For the text-containing cell, return its midpoint in [X, Y] coordinate format. 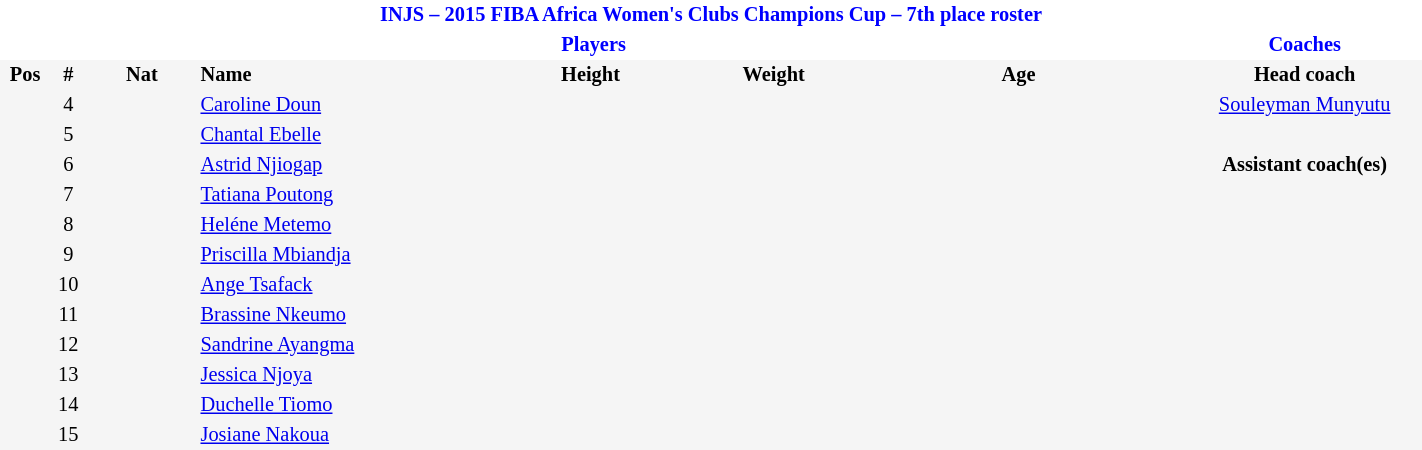
Caroline Doun [340, 105]
Jessica Njoya [340, 375]
Head coach [1304, 75]
9 [68, 255]
Weight [774, 75]
Priscilla Mbiandja [340, 255]
Pos [25, 75]
12 [68, 345]
Heléne Metemo [340, 225]
Assistant coach(es) [1304, 165]
13 [68, 375]
INJS – 2015 FIBA Africa Women's Clubs Champions Cup – 7th place roster [711, 15]
8 [68, 225]
Sandrine Ayangma [340, 345]
7 [68, 195]
11 [68, 315]
Height [591, 75]
Brassine Nkeumo [340, 315]
Age [1019, 75]
Astrid Njiogap [340, 165]
10 [68, 285]
Duchelle Tiomo [340, 405]
Chantal Ebelle [340, 135]
# [68, 75]
Josiane Nakoua [340, 435]
15 [68, 435]
4 [68, 105]
Tatiana Poutong [340, 195]
Ange Tsafack [340, 285]
Nat [142, 75]
Players [594, 45]
5 [68, 135]
Souleyman Munyutu [1304, 105]
Name [340, 75]
14 [68, 405]
Coaches [1304, 45]
6 [68, 165]
